Output the (x, y) coordinate of the center of the cell containing the given text.  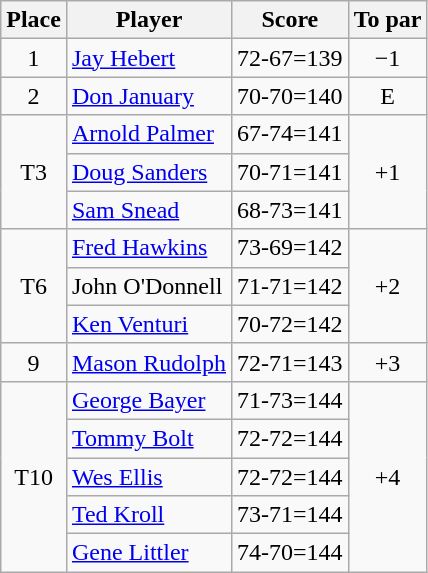
Wes Ellis (148, 477)
To par (388, 20)
George Bayer (148, 400)
Ken Venturi (148, 324)
Gene Littler (148, 553)
+3 (388, 362)
Score (290, 20)
Fred Hawkins (148, 248)
Doug Sanders (148, 172)
Sam Snead (148, 210)
67-74=141 (290, 134)
71-71=142 (290, 286)
73-69=142 (290, 248)
71-73=144 (290, 400)
72-67=139 (290, 58)
+1 (388, 172)
Mason Rudolph (148, 362)
+4 (388, 476)
70-72=142 (290, 324)
Tommy Bolt (148, 438)
70-70=140 (290, 96)
T10 (34, 476)
+2 (388, 286)
John O'Donnell (148, 286)
74-70=144 (290, 553)
9 (34, 362)
68-73=141 (290, 210)
Arnold Palmer (148, 134)
Player (148, 20)
72-71=143 (290, 362)
1 (34, 58)
Place (34, 20)
E (388, 96)
2 (34, 96)
73-71=144 (290, 515)
70-71=141 (290, 172)
−1 (388, 58)
Jay Hebert (148, 58)
Ted Kroll (148, 515)
T6 (34, 286)
Don January (148, 96)
T3 (34, 172)
